From the cell containing the given text, extract its center point as (x, y) coordinate. 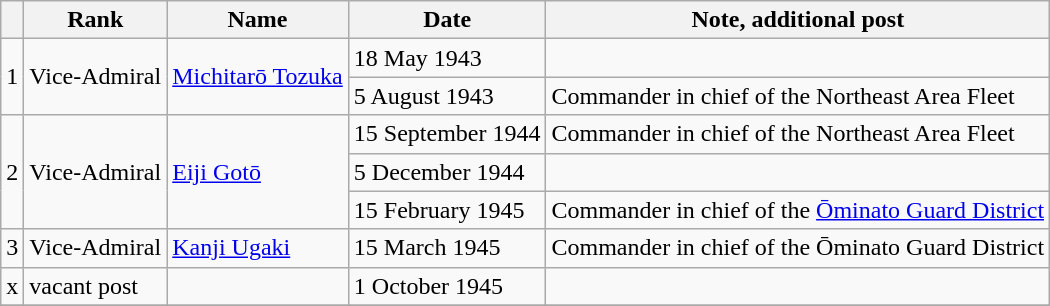
18 May 1943 (447, 58)
5 December 1944 (447, 172)
3 (12, 248)
5 August 1943 (447, 96)
Name (258, 20)
1 (12, 77)
Eiji Gotō (258, 172)
Note, additional post (798, 20)
Michitarō Tozuka (258, 77)
15 March 1945 (447, 248)
Date (447, 20)
Rank (96, 20)
Kanji Ugaki (258, 248)
15 September 1944 (447, 134)
15 February 1945 (447, 210)
x (12, 286)
vacant post (96, 286)
1 October 1945 (447, 286)
2 (12, 172)
